Determine the [x, y] coordinate at the center of the cell enclosing the given text.  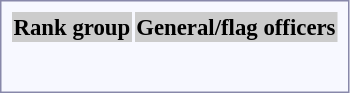
Rank group [72, 27]
General/flag officers [236, 27]
